From the cell containing the given text, extract its center point as [X, Y] coordinate. 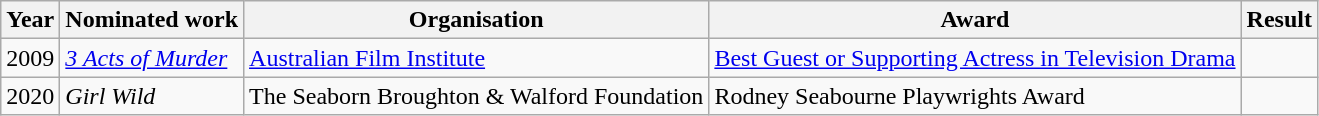
Award [975, 20]
Nominated work [152, 20]
Result [1279, 20]
Girl Wild [152, 96]
The Seaborn Broughton & Walford Foundation [476, 96]
Rodney Seabourne Playwrights Award [975, 96]
2009 [30, 58]
3 Acts of Murder [152, 58]
Australian Film Institute [476, 58]
Year [30, 20]
2020 [30, 96]
Best Guest or Supporting Actress in Television Drama [975, 58]
Organisation [476, 20]
